Return the [x, y] coordinate for the center point of the cell that contains the specified text.  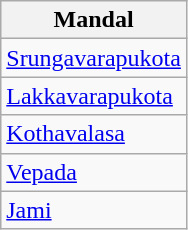
Vepada [94, 172]
Jami [94, 210]
Kothavalasa [94, 134]
Srungavarapukota [94, 58]
Lakkavarapukota [94, 96]
Mandal [94, 20]
